Output the [X, Y] coordinate of the center of the cell containing the given text.  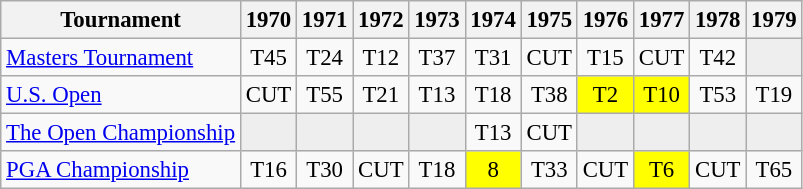
1970 [268, 20]
T16 [268, 170]
T45 [268, 58]
1977 [661, 20]
1978 [718, 20]
1975 [549, 20]
T24 [325, 58]
U.S. Open [121, 95]
T33 [549, 170]
T65 [774, 170]
1971 [325, 20]
T30 [325, 170]
PGA Championship [121, 170]
T38 [549, 95]
Tournament [121, 20]
T19 [774, 95]
8 [493, 170]
T12 [381, 58]
1974 [493, 20]
T10 [661, 95]
1979 [774, 20]
T42 [718, 58]
T21 [381, 95]
T53 [718, 95]
Masters Tournament [121, 58]
The Open Championship [121, 133]
T15 [605, 58]
1973 [437, 20]
T2 [605, 95]
T37 [437, 58]
T31 [493, 58]
T55 [325, 95]
T6 [661, 170]
1976 [605, 20]
1972 [381, 20]
